Scan for the cell matching the given text and deliver its (x, y) coordinate at center. 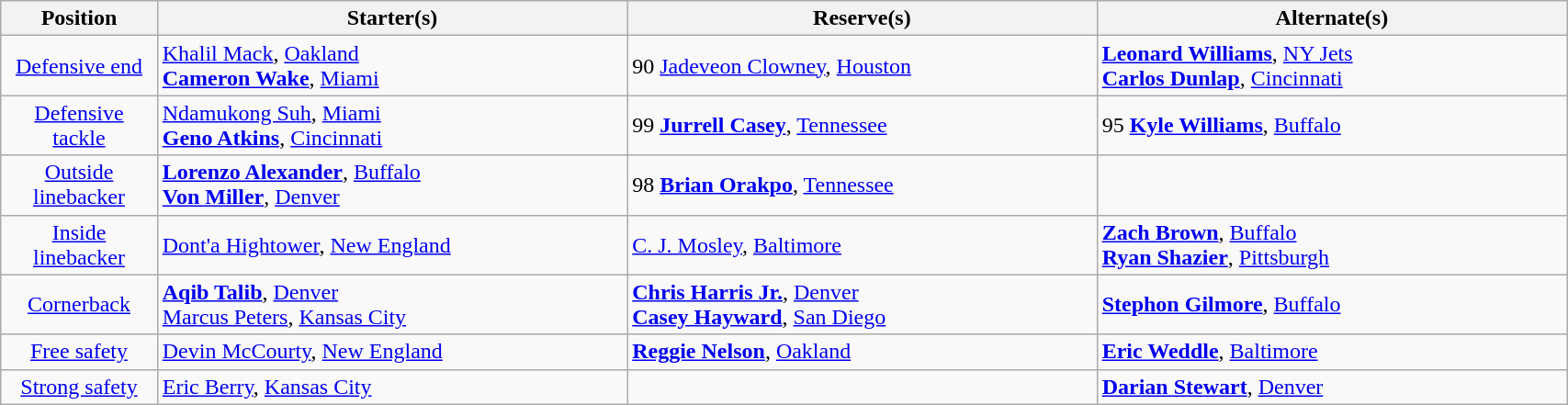
Devin McCourty, New England (391, 352)
99 Jurrell Casey, Tennessee (862, 125)
Reserve(s) (862, 18)
Eric Berry, Kansas City (391, 387)
Defensive end (79, 66)
90 Jadeveon Clowney, Houston (862, 66)
Starter(s) (391, 18)
Khalil Mack, Oakland Cameron Wake, Miami (391, 66)
95 Kyle Williams, Buffalo (1332, 125)
Chris Harris Jr., Denver Casey Hayward, San Diego (862, 305)
Alternate(s) (1332, 18)
Lorenzo Alexander, Buffalo Von Miller, Denver (391, 186)
Eric Weddle, Baltimore (1332, 352)
Darian Stewart, Denver (1332, 387)
Stephon Gilmore, Buffalo (1332, 305)
98 Brian Orakpo, Tennessee (862, 186)
Outside linebacker (79, 186)
Cornerback (79, 305)
Free safety (79, 352)
Inside linebacker (79, 244)
Position (79, 18)
Strong safety (79, 387)
Zach Brown, Buffalo Ryan Shazier, Pittsburgh (1332, 244)
Ndamukong Suh, Miami Geno Atkins, Cincinnati (391, 125)
Reggie Nelson, Oakland (862, 352)
C. J. Mosley, Baltimore (862, 244)
Defensive tackle (79, 125)
Aqib Talib, Denver Marcus Peters, Kansas City (391, 305)
Dont'a Hightower, New England (391, 244)
Leonard Williams, NY Jets Carlos Dunlap, Cincinnati (1332, 66)
